From the cell containing the given text, extract its center point as (x, y) coordinate. 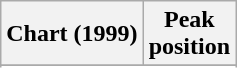
Peak position (189, 34)
Chart (1999) (72, 34)
